Locate the cell with the specified text and output its [x, y] center coordinate. 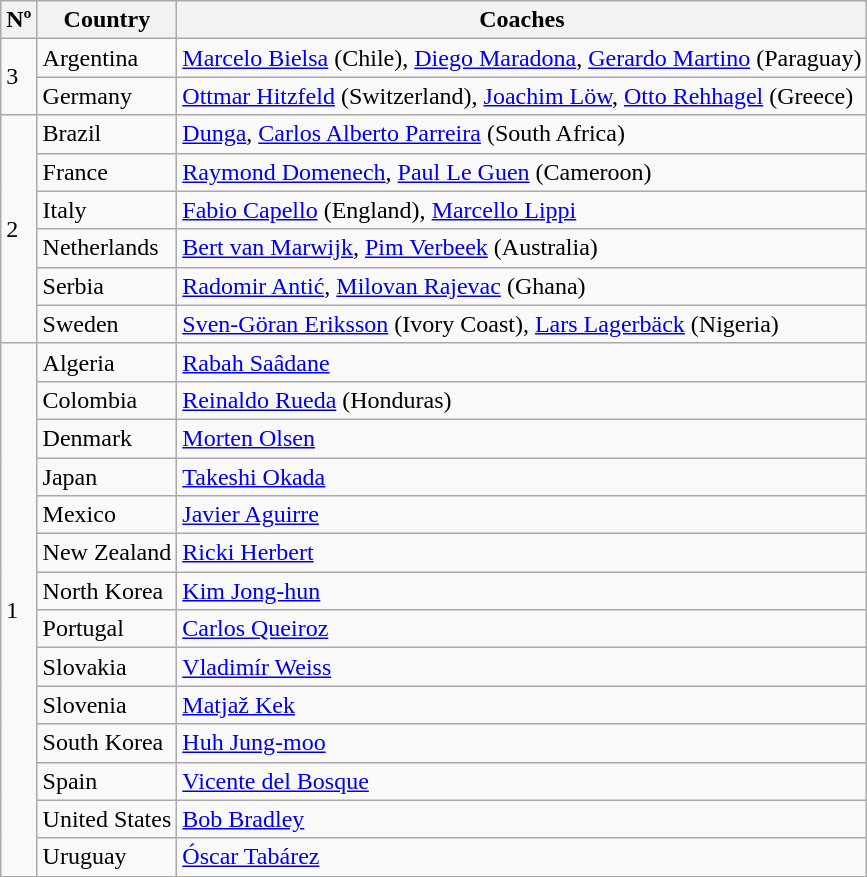
Slovenia [107, 705]
Nº [19, 20]
Uruguay [107, 857]
Denmark [107, 438]
Brazil [107, 134]
United States [107, 819]
Vladimír Weiss [522, 667]
Radomir Antić, Milovan Rajevac (Ghana) [522, 286]
Portugal [107, 629]
Colombia [107, 400]
Sven-Göran Eriksson (Ivory Coast), Lars Lagerbäck (Nigeria) [522, 324]
Reinaldo Rueda (Honduras) [522, 400]
Vicente del Bosque [522, 781]
New Zealand [107, 553]
Takeshi Okada [522, 477]
1 [19, 610]
Marcelo Bielsa (Chile), Diego Maradona, Gerardo Martino (Paraguay) [522, 58]
Spain [107, 781]
Morten Olsen [522, 438]
Ottmar Hitzfeld (Switzerland), Joachim Löw, Otto Rehhagel (Greece) [522, 96]
Netherlands [107, 248]
Serbia [107, 286]
Huh Jung-moo [522, 743]
Óscar Tabárez [522, 857]
Matjaž Kek [522, 705]
Slovakia [107, 667]
Ricki Herbert [522, 553]
Sweden [107, 324]
Mexico [107, 515]
Rabah Saâdane [522, 362]
Bert van Marwijk, Pim Verbeek (Australia) [522, 248]
3 [19, 77]
Kim Jong-hun [522, 591]
Algeria [107, 362]
Dunga, Carlos Alberto Parreira (South Africa) [522, 134]
Javier Aguirre [522, 515]
Fabio Capello (England), Marcello Lippi [522, 210]
Bob Bradley [522, 819]
France [107, 172]
Carlos Queiroz [522, 629]
Coaches [522, 20]
2 [19, 229]
Japan [107, 477]
Raymond Domenech, Paul Le Guen (Cameroon) [522, 172]
South Korea [107, 743]
Country [107, 20]
Germany [107, 96]
Argentina [107, 58]
Italy [107, 210]
North Korea [107, 591]
